Find where the given text appears and provide that cell's center as [x, y] coordinate. 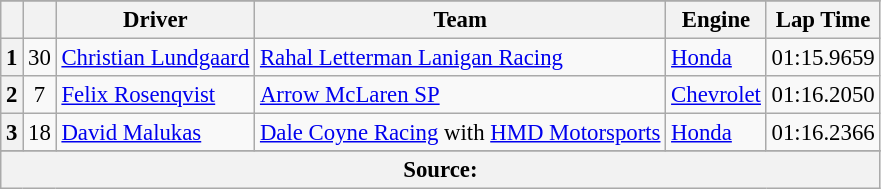
7 [40, 95]
Source: [440, 170]
Felix Rosenqvist [156, 95]
2 [12, 95]
Team [460, 20]
Christian Lundgaard [156, 58]
18 [40, 133]
Lap Time [823, 20]
Rahal Letterman Lanigan Racing [460, 58]
David Malukas [156, 133]
01:15.9659 [823, 58]
Chevrolet [716, 95]
1 [12, 58]
01:16.2366 [823, 133]
Arrow McLaren SP [460, 95]
Driver [156, 20]
Dale Coyne Racing with HMD Motorsports [460, 133]
Engine [716, 20]
3 [12, 133]
30 [40, 58]
01:16.2050 [823, 95]
